Determine the [x, y] coordinate at the center of the cell enclosing the given text.  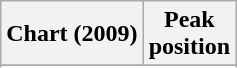
Chart (2009) [72, 34]
Peakposition [189, 34]
